From the cell containing the given text, extract its center point as [x, y] coordinate. 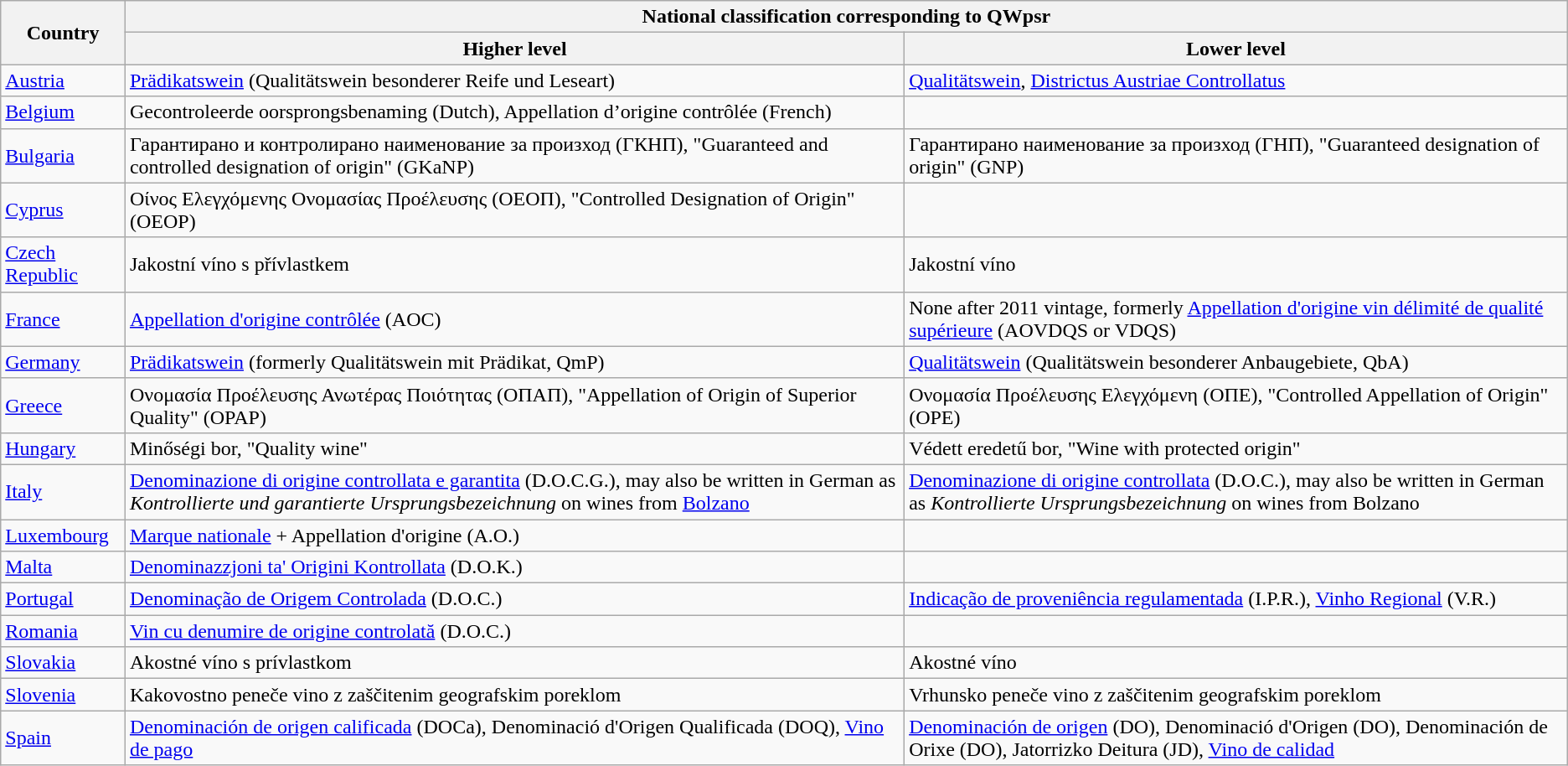
Qualitätswein, Districtus Austriae Controllatus [1236, 80]
Czech Republic [64, 265]
Country [64, 33]
Prädikatswein (Qualitätswein besonderer Reife und Leseart) [514, 80]
Austria [64, 80]
Marque nationale + Appellation d'origine (A.O.) [514, 536]
France [64, 318]
Denominazzjoni ta' Origini Kontrollata (D.O.K.) [514, 567]
Minőségi bor, "Quality wine" [514, 448]
National classification corresponding to QWpsr [846, 17]
Gecontroleerde oorsprongsbenaming (Dutch), Appellation d’origine contrôlée (French) [514, 112]
Denominación de origen (DO), Denominació d'Origen (DO), Denominación de Orixe (DO), Jatorrizko Deitura (JD), Vino de calidad [1236, 738]
Bulgaria [64, 156]
Italy [64, 491]
Ονομασία Προέλευσης Ελεγχόμενη (ΟΠΕ), "Controlled Appellation of Origin" (OPE) [1236, 406]
Kakovostno peneče vino z zaščitenim geografskim poreklom [514, 695]
Germany [64, 362]
Akostné víno [1236, 663]
Romania [64, 631]
Jakostní víno [1236, 265]
Ονομασία Προέλευσης Ανωτέρας Ποιότητας (ΟΠΑΠ), "Appellation of Origin of Superior Quality" (OPAP) [514, 406]
Malta [64, 567]
Appellation d'origine contrôlée (AOC) [514, 318]
Portugal [64, 599]
Slovenia [64, 695]
Οίνος Ελεγχόμενης Ονομασίας Προέλευσης (ΟΕΟΠ), "Controlled Designation of Origin" (OEOP) [514, 210]
Akostné víno s prívlastkom [514, 663]
Indicação de proveniência regulamentada (I.P.R.), Vinho Regional (V.R.) [1236, 599]
Vin cu denumire de origine controlată (D.O.C.) [514, 631]
Гарантирано и контролирано наименование за произход (ГКНП), "Guaranteed and controlled designation of origin" (GKaNP) [514, 156]
Higher level [514, 49]
None after 2011 vintage, formerly Appellation d'origine vin délimité de qualité supérieure (AOVDQS or VDQS) [1236, 318]
Vrhunsko peneče vino z zaščitenim geografskim poreklom [1236, 695]
Denominazione di origine controllata (D.O.C.), may also be written in German as Kontrollierte Ursprungsbezeichnung on wines from Bolzano [1236, 491]
Qualitätswein (Qualitätswein besonderer Anbaugebiete, QbA) [1236, 362]
Hungary [64, 448]
Védett eredetű bor, "Wine with protected origin" [1236, 448]
Lower level [1236, 49]
Belgium [64, 112]
Denominação de Origem Controlada (D.O.C.) [514, 599]
Гарантирано наименование за произход (ГНП), "Guaranteed designation of origin" (GNP) [1236, 156]
Slovakia [64, 663]
Luxembourg [64, 536]
Greece [64, 406]
Prädikatswein (formerly Qualitätswein mit Prädikat, QmP) [514, 362]
Denominación de origen calificada (DOCa), Denominació d'Origen Qualificada (DOQ), Vino de pago [514, 738]
Spain [64, 738]
Cyprus [64, 210]
Jakostní víno s přívlastkem [514, 265]
